Identify which cell holds the provided text, then report its (x, y) central coordinate. 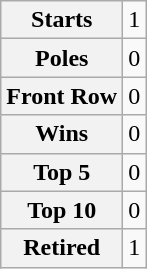
Retired (62, 248)
Top 10 (62, 210)
Starts (62, 20)
Wins (62, 134)
Poles (62, 58)
Top 5 (62, 172)
Front Row (62, 96)
